Output the [x, y] coordinate of the center of the cell containing the given text.  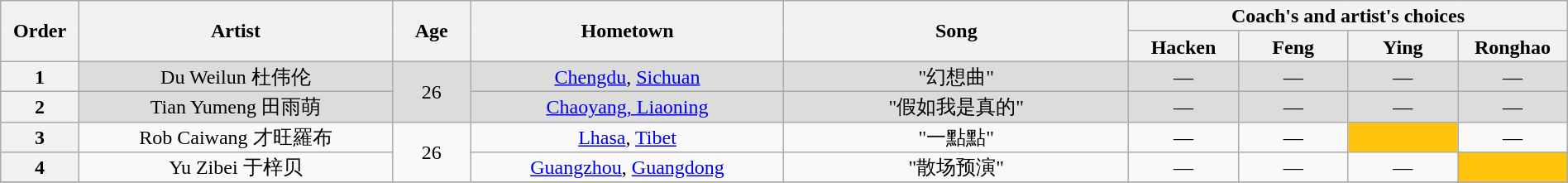
Order [40, 31]
"一點點" [956, 137]
"假如我是真的" [956, 106]
Lhasa, Tibet [627, 137]
Age [432, 31]
Du Weilun 杜伟伦 [235, 76]
Chaoyang, Liaoning [627, 106]
Coach's and artist's choices [1348, 17]
Guangzhou, Guangdong [627, 167]
Artist [235, 31]
Yu Zibei 于梓贝 [235, 167]
Hometown [627, 31]
"散场预演" [956, 167]
Tian Yumeng 田雨萌 [235, 106]
Ronghao [1513, 46]
2 [40, 106]
"幻想曲" [956, 76]
Hacken [1184, 46]
Ying [1403, 46]
Chengdu, Sichuan [627, 76]
Rob Caiwang 才旺羅布 [235, 137]
1 [40, 76]
4 [40, 167]
Song [956, 31]
Feng [1293, 46]
3 [40, 137]
